Scan for the cell matching the given text and deliver its (X, Y) coordinate at center. 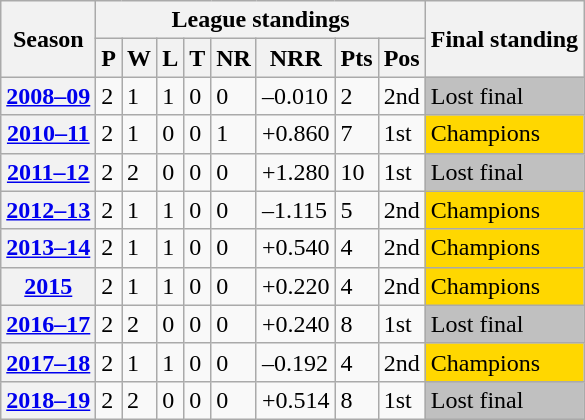
Pts (356, 58)
2011–12 (48, 172)
7 (356, 134)
2016–17 (48, 324)
2012–13 (48, 210)
2017–18 (48, 362)
+0.540 (296, 248)
T (198, 58)
Season (48, 39)
NRR (296, 58)
10 (356, 172)
–1.115 (296, 210)
P (109, 58)
+1.280 (296, 172)
NR (234, 58)
2015 (48, 286)
L (170, 58)
League standings (260, 20)
Pos (402, 58)
2010–11 (48, 134)
–0.192 (296, 362)
+0.514 (296, 400)
2018–19 (48, 400)
2008–09 (48, 96)
W (140, 58)
Final standing (504, 39)
+0.220 (296, 286)
2013–14 (48, 248)
–0.010 (296, 96)
5 (356, 210)
+0.860 (296, 134)
+0.240 (296, 324)
